Locate the cell with the specified text and output its [X, Y] center coordinate. 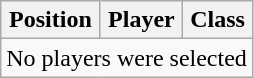
Player [141, 20]
Position [50, 20]
No players were selected [127, 58]
Class [218, 20]
